Search for the cell housing the specified text and yield its (X, Y) center coordinate. 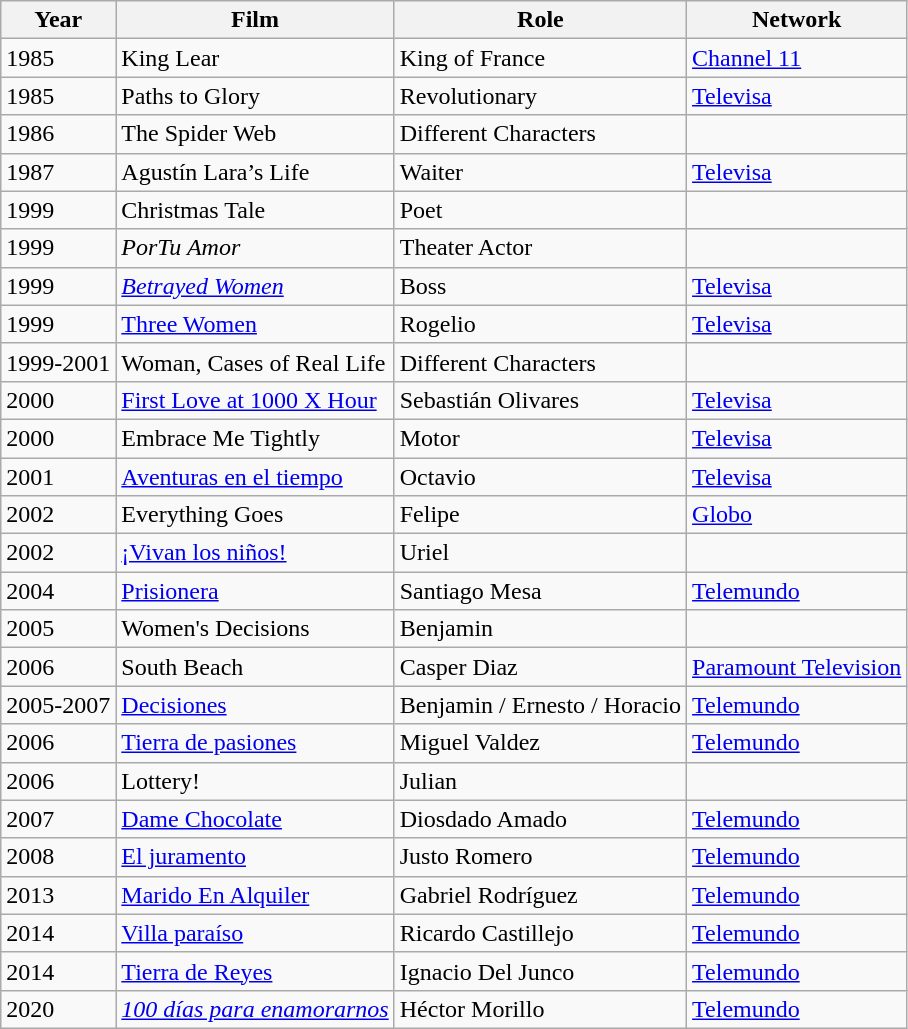
1986 (58, 134)
Benjamin (540, 629)
Theater Actor (540, 248)
Rogelio (540, 324)
Network (797, 20)
Ignacio Del Junco (540, 971)
1987 (58, 172)
Ricardo Castillejo (540, 933)
Aventuras en el tiempo (255, 477)
Tierra de Reyes (255, 971)
King of France (540, 58)
Miguel Valdez (540, 743)
Motor (540, 438)
Christmas Tale (255, 210)
Woman, Cases of Real Life (255, 362)
Julian (540, 781)
King Lear (255, 58)
Year (58, 20)
2005 (58, 629)
¡Vivan los niños! (255, 553)
2001 (58, 477)
2004 (58, 591)
Paramount Television (797, 667)
Uriel (540, 553)
1999-2001 (58, 362)
Three Women (255, 324)
Embrace Me Tightly (255, 438)
Everything Goes (255, 515)
First Love at 1000 X Hour (255, 400)
Sebastián Olivares (540, 400)
Marido En Alquiler (255, 895)
Boss (540, 286)
Casper Diaz (540, 667)
Channel 11 (797, 58)
Gabriel Rodríguez (540, 895)
Octavio (540, 477)
Film (255, 20)
Betrayed Women (255, 286)
El juramento (255, 857)
2013 (58, 895)
2020 (58, 1009)
Agustín Lara’s Life (255, 172)
2008 (58, 857)
2005-2007 (58, 705)
2007 (58, 819)
Tierra de pasiones (255, 743)
Revolutionary (540, 96)
Justo Romero (540, 857)
Diosdado Amado (540, 819)
Poet (540, 210)
The Spider Web (255, 134)
Decisiones (255, 705)
Lottery! (255, 781)
South Beach (255, 667)
PorTu Amor (255, 248)
Prisionera (255, 591)
Paths to Glory (255, 96)
Felipe (540, 515)
Héctor Morillo (540, 1009)
Globo (797, 515)
Santiago Mesa (540, 591)
100 días para enamorarnos (255, 1009)
Benjamin / Ernesto / Horacio (540, 705)
Villa paraíso (255, 933)
Women's Decisions (255, 629)
Dame Chocolate (255, 819)
Role (540, 20)
Waiter (540, 172)
